Pinpoint the cell where the given text exists, returning its [x, y] midpoint coordinate. 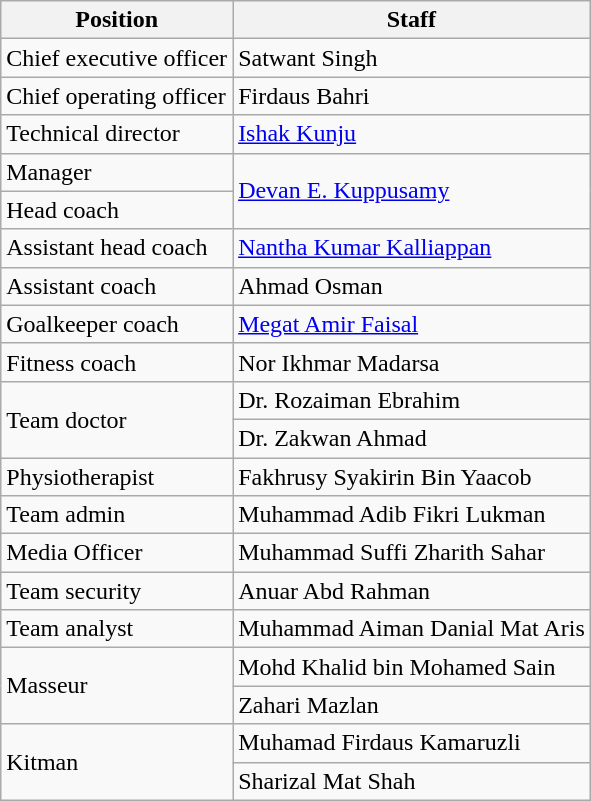
Dr. Rozaiman Ebrahim [412, 400]
Nor Ikhmar Madarsa [412, 362]
Sharizal Mat Shah [412, 781]
Anuar Abd Rahman [412, 591]
Muhammad Adib Fikri Lukman [412, 515]
Team security [117, 591]
Assistant head coach [117, 248]
Team doctor [117, 419]
Chief operating officer [117, 96]
Muhamad Firdaus Kamaruzli [412, 743]
Technical director [117, 134]
Kitman [117, 762]
Muhammad Suffi Zharith Sahar [412, 553]
Nantha Kumar Kalliappan [412, 248]
Fakhrusy Syakirin Bin Yaacob [412, 477]
Team analyst [117, 629]
Position [117, 20]
Chief executive officer [117, 58]
Mohd Khalid bin Mohamed Sain [412, 667]
Dr. Zakwan Ahmad [412, 438]
Head coach [117, 210]
Muhammad Aiman Danial Mat Aris [412, 629]
Firdaus Bahri [412, 96]
Masseur [117, 686]
Assistant coach [117, 286]
Devan E. Kuppusamy [412, 191]
Team admin [117, 515]
Ishak Kunju [412, 134]
Manager [117, 172]
Staff [412, 20]
Ahmad Osman [412, 286]
Media Officer [117, 553]
Physiotherapist [117, 477]
Fitness coach [117, 362]
Megat Amir Faisal [412, 324]
Zahari Mazlan [412, 705]
Satwant Singh [412, 58]
Goalkeeper coach [117, 324]
